For the text-containing cell, return its midpoint in (X, Y) coordinate format. 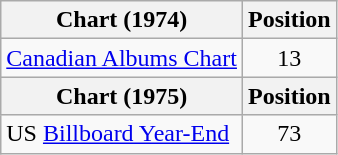
Canadian Albums Chart (122, 58)
US Billboard Year-End (122, 134)
73 (289, 134)
Chart (1975) (122, 96)
13 (289, 58)
Chart (1974) (122, 20)
